Locate the cell with the specified text and output its (x, y) center coordinate. 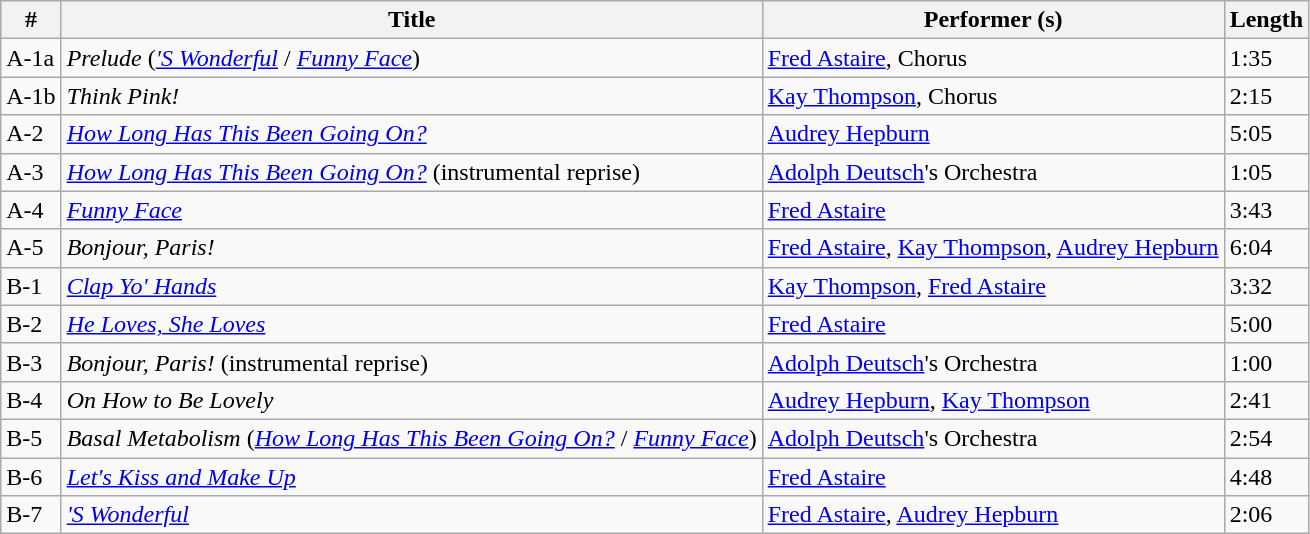
1:35 (1266, 58)
# (31, 20)
A-1b (31, 96)
3:43 (1266, 210)
3:32 (1266, 286)
Kay Thompson, Chorus (993, 96)
Basal Metabolism (How Long Has This Been Going On? / Funny Face) (412, 438)
Audrey Hepburn (993, 134)
B-3 (31, 362)
Length (1266, 20)
He Loves, She Loves (412, 324)
Kay Thompson, Fred Astaire (993, 286)
1:05 (1266, 172)
On How to Be Lovely (412, 400)
Fred Astaire, Chorus (993, 58)
6:04 (1266, 248)
5:05 (1266, 134)
Let's Kiss and Make Up (412, 477)
Clap Yo' Hands (412, 286)
How Long Has This Been Going On? (412, 134)
A-1a (31, 58)
4:48 (1266, 477)
2:06 (1266, 515)
B-1 (31, 286)
A-5 (31, 248)
Bonjour, Paris! (instrumental reprise) (412, 362)
2:15 (1266, 96)
Performer (s) (993, 20)
How Long Has This Been Going On? (instrumental reprise) (412, 172)
Bonjour, Paris! (412, 248)
2:41 (1266, 400)
A-3 (31, 172)
Fred Astaire, Kay Thompson, Audrey Hepburn (993, 248)
1:00 (1266, 362)
Fred Astaire, Audrey Hepburn (993, 515)
B-2 (31, 324)
Funny Face (412, 210)
Prelude ('S Wonderful / Funny Face) (412, 58)
Title (412, 20)
A-4 (31, 210)
'S Wonderful (412, 515)
5:00 (1266, 324)
B-5 (31, 438)
B-7 (31, 515)
B-4 (31, 400)
Audrey Hepburn, Kay Thompson (993, 400)
2:54 (1266, 438)
B-6 (31, 477)
A-2 (31, 134)
Think Pink! (412, 96)
